Locate the cell with the specified text and output its [x, y] center coordinate. 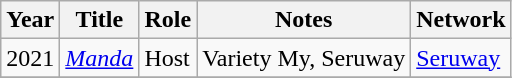
Host [168, 58]
Manda [100, 58]
Year [30, 20]
Notes [304, 20]
Variety My, Seruway [304, 58]
2021 [30, 58]
Network [461, 20]
Title [100, 20]
Role [168, 20]
Seruway [461, 58]
